Scan for the cell matching the given text and deliver its [X, Y] coordinate at center. 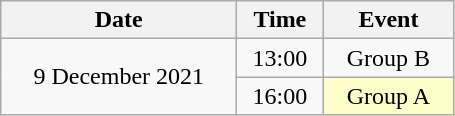
Time [280, 20]
13:00 [280, 58]
Group A [388, 96]
Event [388, 20]
Group B [388, 58]
9 December 2021 [119, 77]
16:00 [280, 96]
Date [119, 20]
